From the cell containing the given text, extract its center point as (X, Y) coordinate. 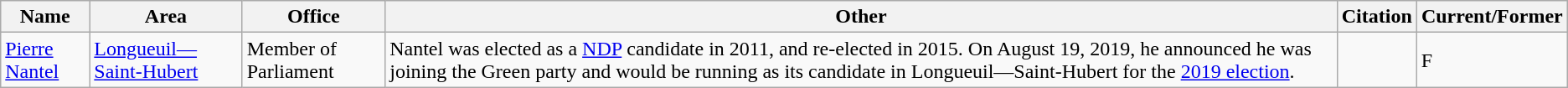
F (1492, 60)
Area (166, 17)
Name (45, 17)
Current/Former (1492, 17)
Other (861, 17)
Citation (1377, 17)
Longueuil—Saint-Hubert (166, 60)
Member of Parliament (313, 60)
Office (313, 17)
Pierre Nantel (45, 60)
